For the text-containing cell, return its midpoint in [X, Y] coordinate format. 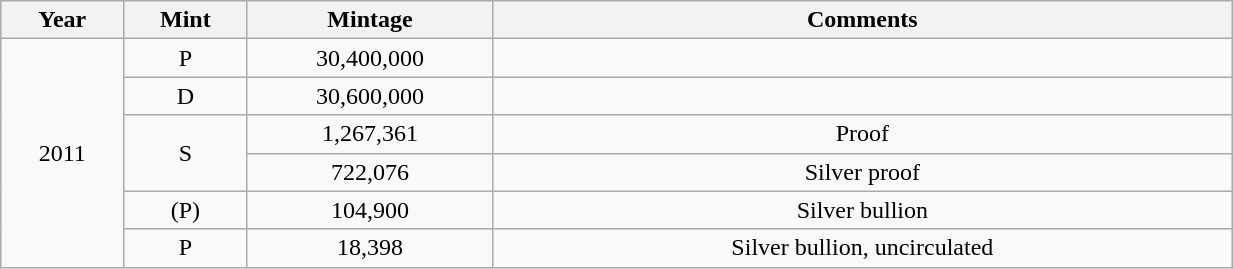
Year [62, 20]
(P) [186, 210]
Mintage [370, 20]
Silver bullion, uncirculated [862, 248]
Comments [862, 20]
D [186, 96]
Silver proof [862, 172]
104,900 [370, 210]
Silver bullion [862, 210]
18,398 [370, 248]
1,267,361 [370, 134]
S [186, 153]
2011 [62, 153]
Mint [186, 20]
30,600,000 [370, 96]
30,400,000 [370, 58]
Proof [862, 134]
722,076 [370, 172]
